Pinpoint the cell where the given text exists, returning its (X, Y) midpoint coordinate. 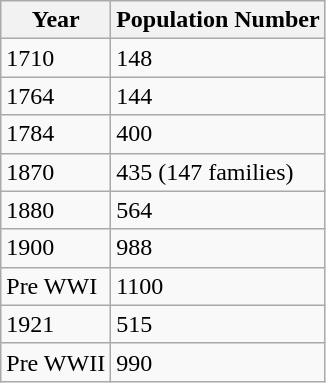
Population Number (218, 20)
Pre WWII (56, 362)
1880 (56, 210)
144 (218, 96)
435 (147 families) (218, 172)
148 (218, 58)
1710 (56, 58)
1100 (218, 286)
990 (218, 362)
1784 (56, 134)
1921 (56, 324)
564 (218, 210)
1764 (56, 96)
1870 (56, 172)
1900 (56, 248)
400 (218, 134)
Year (56, 20)
Pre WWI (56, 286)
515 (218, 324)
988 (218, 248)
